For the text-containing cell, return its midpoint in (X, Y) coordinate format. 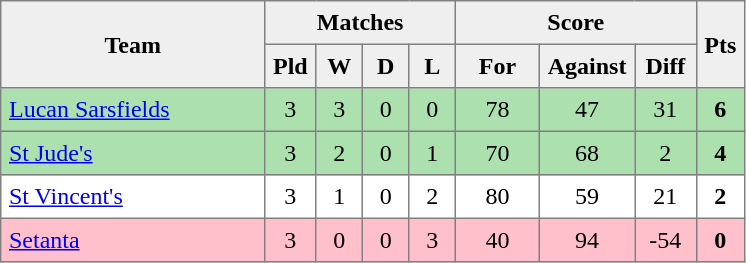
-54 (666, 240)
Matches (360, 23)
78 (497, 110)
For (497, 66)
Pts (720, 44)
94 (586, 240)
31 (666, 110)
70 (497, 153)
Lucan Sarsfields (133, 110)
6 (720, 110)
Against (586, 66)
St Jude's (133, 153)
Score (576, 23)
D (385, 66)
80 (497, 197)
W (339, 66)
Pld (290, 66)
40 (497, 240)
St Vincent's (133, 197)
21 (666, 197)
L (432, 66)
Setanta (133, 240)
Diff (666, 66)
47 (586, 110)
68 (586, 153)
4 (720, 153)
59 (586, 197)
Team (133, 44)
